Return [x, y] of the center of cell containing provided text 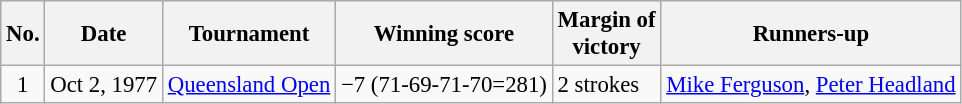
1 [23, 85]
−7 (71-69-71-70=281) [444, 85]
No. [23, 34]
Margin ofvictory [606, 34]
Oct 2, 1977 [104, 85]
Winning score [444, 34]
Date [104, 34]
Mike Ferguson, Peter Headland [811, 85]
2 strokes [606, 85]
Tournament [248, 34]
Runners-up [811, 34]
Queensland Open [248, 85]
